Return the (X, Y) coordinate for the center point of the cell that contains the specified text.  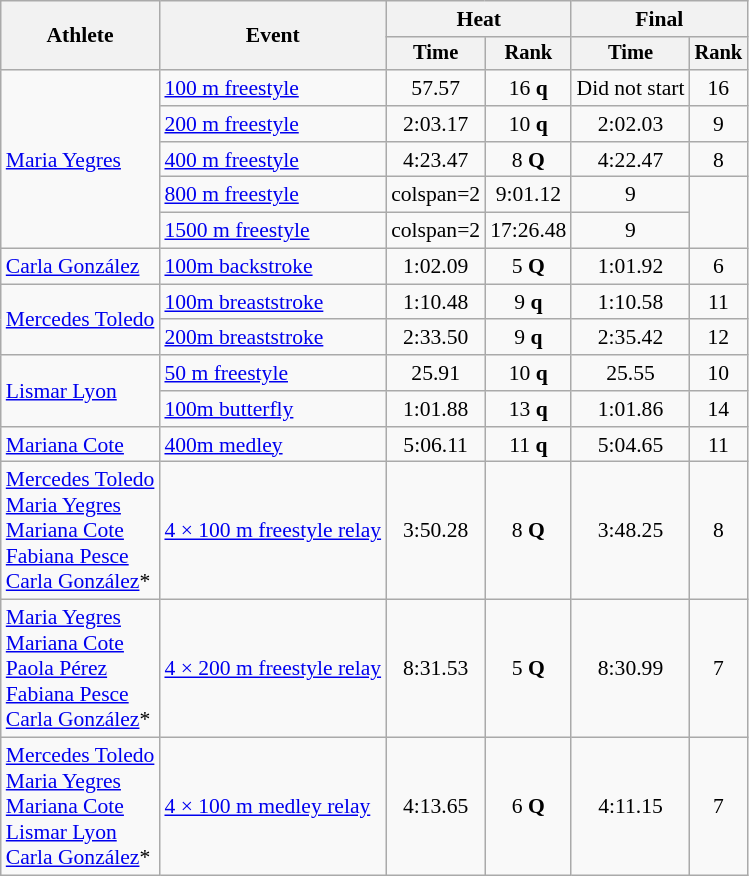
11 q (528, 445)
50 m freestyle (272, 373)
Maria Yegres (80, 159)
14 (719, 409)
6 Q (528, 807)
100m breaststroke (272, 302)
3:48.25 (630, 531)
8:31.53 (436, 669)
1:01.92 (630, 267)
200 m freestyle (272, 124)
4:13.65 (436, 807)
Mercedes ToledoMaria YegresMariana CoteLismar LyonCarla González* (80, 807)
Maria YegresMariana CotePaola PérezFabiana PesceCarla González* (80, 669)
Event (272, 36)
200m breaststroke (272, 338)
400 m freestyle (272, 160)
4:11.15 (630, 807)
Mercedes Toledo (80, 320)
6 (719, 267)
Lismar Lyon (80, 390)
17:26.48 (528, 231)
Did not start (630, 88)
1:01.86 (630, 409)
1500 m freestyle (272, 231)
800 m freestyle (272, 195)
57.57 (436, 88)
1:10.48 (436, 302)
13 q (528, 409)
2:35.42 (630, 338)
4 × 100 m freestyle relay (272, 531)
Carla González (80, 267)
100m backstroke (272, 267)
3:50.28 (436, 531)
2:02.03 (630, 124)
400m medley (272, 445)
1:01.88 (436, 409)
4 × 200 m freestyle relay (272, 669)
16 q (528, 88)
12 (719, 338)
Mariana Cote (80, 445)
10 (719, 373)
9:01.12 (528, 195)
5:04.65 (630, 445)
16 (719, 88)
4 × 100 m medley relay (272, 807)
25.91 (436, 373)
Final (659, 19)
100 m freestyle (272, 88)
25.55 (630, 373)
Athlete (80, 36)
8:30.99 (630, 669)
1:10.58 (630, 302)
2:33.50 (436, 338)
5:06.11 (436, 445)
2:03.17 (436, 124)
Mercedes ToledoMaria YegresMariana CoteFabiana PesceCarla González* (80, 531)
1:02.09 (436, 267)
Heat (478, 19)
4:23.47 (436, 160)
4:22.47 (630, 160)
100m butterfly (272, 409)
